Locate the cell with the specified text and output its (x, y) center coordinate. 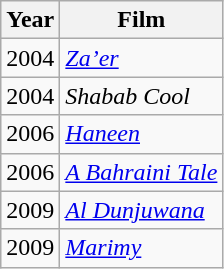
A Bahraini Tale (142, 172)
Film (142, 20)
Marimy (142, 248)
Year (30, 20)
Haneen (142, 134)
Za’er (142, 58)
Al Dunjuwana (142, 210)
Shabab Cool (142, 96)
